From the cell containing the given text, extract its center point as (X, Y) coordinate. 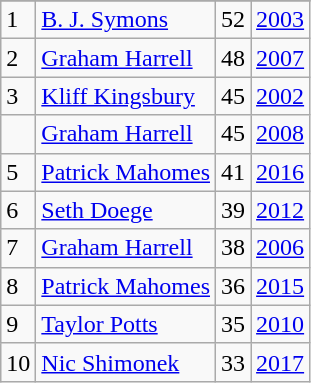
3 (18, 96)
5 (18, 172)
6 (18, 210)
52 (234, 20)
2012 (280, 210)
2007 (280, 58)
Seth Doege (126, 210)
Kliff Kingsbury (126, 96)
2006 (280, 248)
9 (18, 324)
2015 (280, 286)
33 (234, 362)
Nic Shimonek (126, 362)
8 (18, 286)
38 (234, 248)
48 (234, 58)
Taylor Potts (126, 324)
7 (18, 248)
2016 (280, 172)
2017 (280, 362)
2002 (280, 96)
39 (234, 210)
41 (234, 172)
2003 (280, 20)
B. J. Symons (126, 20)
10 (18, 362)
2 (18, 58)
2010 (280, 324)
2008 (280, 134)
36 (234, 286)
35 (234, 324)
1 (18, 20)
